Return [x, y] of the center of cell containing provided text 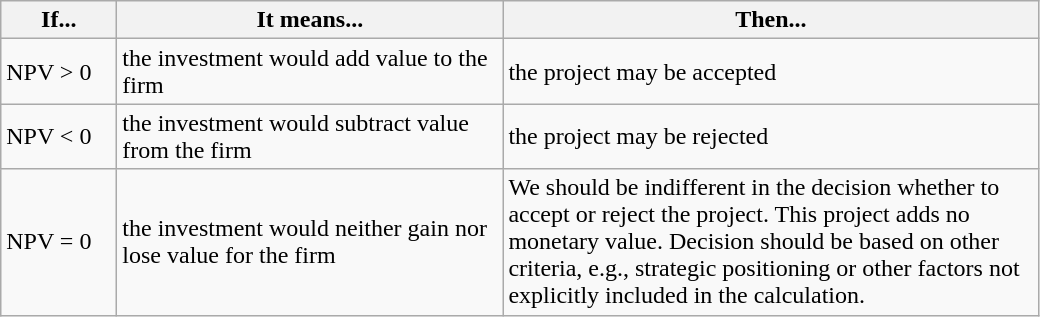
the project may be accepted [771, 72]
the investment would add value to the firm [310, 72]
the investment would neither gain nor lose value for the firm [310, 242]
the project may be rejected [771, 136]
Then... [771, 20]
NPV > 0 [59, 72]
If... [59, 20]
NPV = 0 [59, 242]
NPV < 0 [59, 136]
It means... [310, 20]
the investment would subtract value from the firm [310, 136]
